Locate the cell with the specified text and output its [x, y] center coordinate. 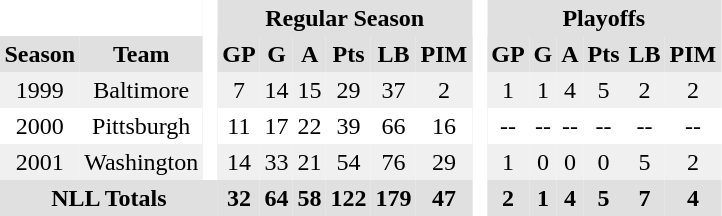
Washington [142, 162]
Regular Season [345, 18]
58 [310, 198]
NLL Totals [109, 198]
Playoffs [604, 18]
32 [239, 198]
Season [40, 54]
76 [394, 162]
66 [394, 126]
64 [276, 198]
21 [310, 162]
1999 [40, 90]
54 [348, 162]
37 [394, 90]
33 [276, 162]
17 [276, 126]
39 [348, 126]
Pittsburgh [142, 126]
22 [310, 126]
16 [444, 126]
11 [239, 126]
Baltimore [142, 90]
179 [394, 198]
122 [348, 198]
47 [444, 198]
2000 [40, 126]
2001 [40, 162]
Team [142, 54]
15 [310, 90]
